Return the (X, Y) coordinate for the center point of the cell that contains the specified text.  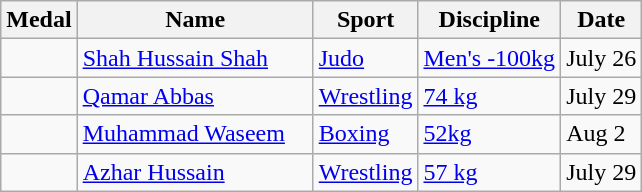
52kg (490, 134)
Name (195, 20)
Aug 2 (602, 134)
74 kg (490, 96)
Date (602, 20)
Men's -100kg (490, 58)
Discipline (490, 20)
Qamar Abbas (195, 96)
Judo (366, 58)
Boxing (366, 134)
Muhammad Waseem (195, 134)
Sport (366, 20)
Medal (39, 20)
Shah Hussain Shah (195, 58)
Azhar Hussain (195, 172)
57 kg (490, 172)
July 26 (602, 58)
